Output the (X, Y) coordinate of the center of the cell containing the given text.  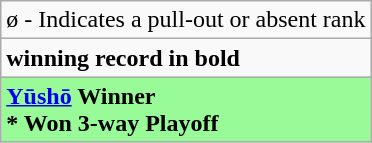
ø - Indicates a pull-out or absent rank (186, 20)
Yūshō Winner* Won 3-way Playoff (186, 110)
winning record in bold (186, 58)
